Identify which cell holds the provided text, then report its (x, y) central coordinate. 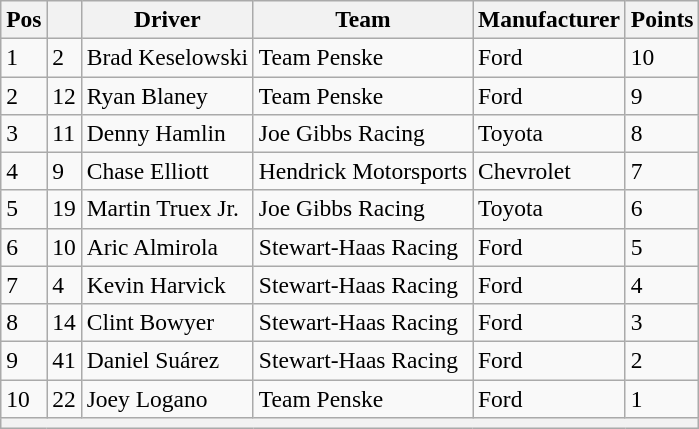
22 (64, 398)
Clint Bowyer (167, 322)
19 (64, 209)
Team (362, 19)
Brad Keselowski (167, 57)
Chase Elliott (167, 171)
Chevrolet (550, 171)
Manufacturer (550, 19)
Martin Truex Jr. (167, 209)
11 (64, 133)
Hendrick Motorsports (362, 171)
Kevin Harvick (167, 285)
41 (64, 360)
12 (64, 95)
Daniel Suárez (167, 360)
Points (662, 19)
Driver (167, 19)
Joey Logano (167, 398)
14 (64, 322)
Denny Hamlin (167, 133)
Ryan Blaney (167, 95)
Pos (24, 19)
Aric Almirola (167, 247)
